Determine the [X, Y] coordinate at the center of the cell enclosing the given text.  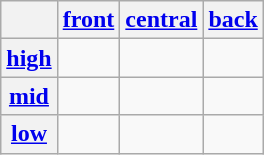
back [233, 20]
front [88, 20]
mid [29, 96]
high [29, 58]
central [162, 20]
low [29, 134]
